Pinpoint the cell where the given text exists, returning its [x, y] midpoint coordinate. 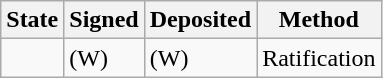
Deposited [200, 20]
Ratification [319, 58]
State [32, 20]
Method [319, 20]
Signed [104, 20]
